Return the [x, y] coordinate for the center point of the cell that contains the specified text.  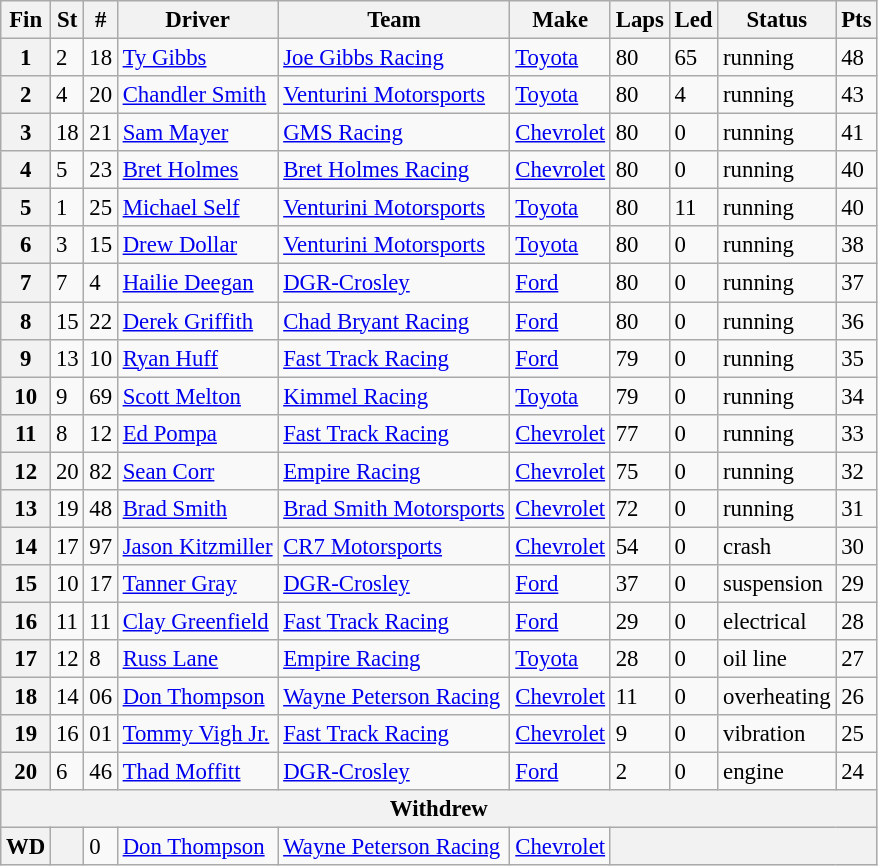
77 [640, 433]
Pts [856, 20]
St [68, 20]
65 [694, 58]
engine [777, 772]
Ed Pompa [198, 433]
Thad Moffitt [198, 772]
Tommy Vigh Jr. [198, 734]
oil line [777, 659]
26 [856, 697]
Chad Bryant Racing [394, 321]
GMS Racing [394, 133]
54 [640, 546]
Clay Greenfield [198, 621]
24 [856, 772]
30 [856, 546]
Sean Corr [198, 471]
36 [856, 321]
Led [694, 20]
vibration [777, 734]
CR7 Motorsports [394, 546]
Brad Smith Motorsports [394, 509]
overheating [777, 697]
Kimmel Racing [394, 396]
72 [640, 509]
Russ Lane [198, 659]
23 [100, 170]
Derek Griffith [198, 321]
34 [856, 396]
Withdrew [439, 809]
Sam Mayer [198, 133]
31 [856, 509]
01 [100, 734]
Scott Melton [198, 396]
Driver [198, 20]
75 [640, 471]
32 [856, 471]
Laps [640, 20]
Make [560, 20]
35 [856, 358]
21 [100, 133]
46 [100, 772]
22 [100, 321]
Fin [26, 20]
Ryan Huff [198, 358]
97 [100, 546]
Status [777, 20]
# [100, 20]
Bret Holmes [198, 170]
43 [856, 95]
Bret Holmes Racing [394, 170]
Ty Gibbs [198, 58]
82 [100, 471]
Team [394, 20]
69 [100, 396]
41 [856, 133]
27 [856, 659]
electrical [777, 621]
33 [856, 433]
Drew Dollar [198, 245]
Brad Smith [198, 509]
Joe Gibbs Racing [394, 58]
Hailie Deegan [198, 283]
Jason Kitzmiller [198, 546]
Chandler Smith [198, 95]
38 [856, 245]
crash [777, 546]
06 [100, 697]
suspension [777, 584]
WD [26, 847]
Tanner Gray [198, 584]
Michael Self [198, 208]
